Find where the given text appears and provide that cell's center as [X, Y] coordinate. 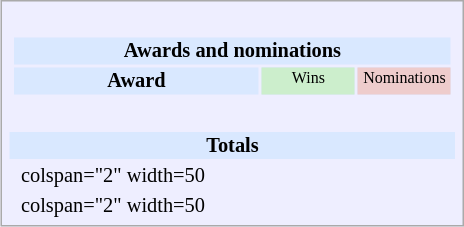
Nominations [404, 80]
Awards and nominations Award Wins Nominations [233, 69]
Wins [308, 80]
Totals [233, 146]
Awards and nominations [232, 50]
Award [136, 80]
